Output the (x, y) coordinate of the center of the cell containing the given text.  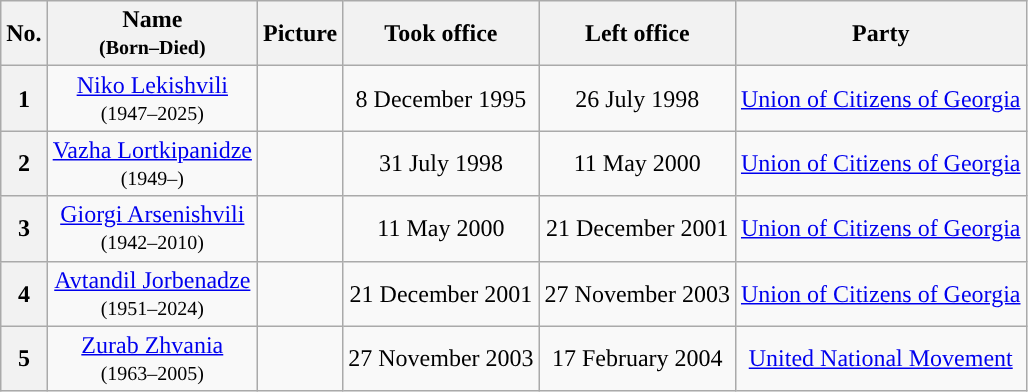
Name(Born–Died) (152, 34)
United National Movement (880, 358)
Vazha Lortkipanidze(1949–) (152, 164)
Party (880, 34)
Picture (300, 34)
Niko Lekishvili(1947–2025) (152, 98)
1 (24, 98)
Giorgi Arsenishvili(1942–2010) (152, 228)
Took office (441, 34)
Zurab Zhvania(1963–2005) (152, 358)
4 (24, 294)
26 July 1998 (637, 98)
31 July 1998 (441, 164)
2 (24, 164)
Avtandil Jorbenadze(1951–2024) (152, 294)
8 December 1995 (441, 98)
No. (24, 34)
5 (24, 358)
Left office (637, 34)
17 February 2004 (637, 358)
3 (24, 228)
